Search for the cell housing the specified text and yield its (X, Y) center coordinate. 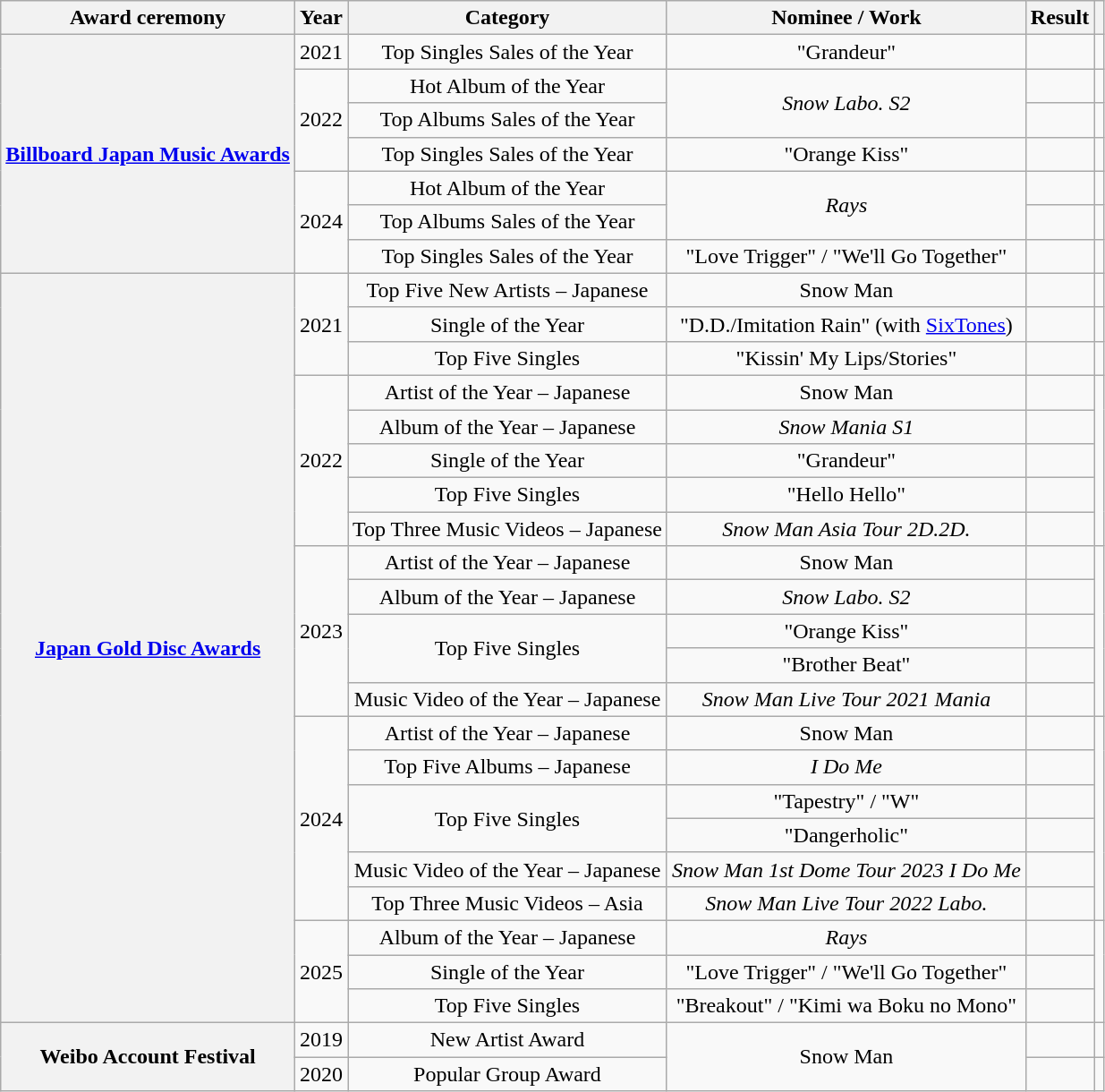
New Artist Award (506, 1040)
Snow Man Live Tour 2022 Labo. (846, 903)
Snow Man 1st Dome Tour 2023 I Do Me (846, 869)
Year (320, 18)
Top Five Albums – Japanese (506, 767)
Top Three Music Videos – Japanese (506, 529)
Popular Group Award (506, 1074)
Snow Man Live Tour 2021 Mania (846, 699)
2025 (320, 971)
"Kissin' My Lips/Stories" (846, 358)
2019 (320, 1040)
2020 (320, 1074)
Top Five New Artists – Japanese (506, 290)
Snow Mania S1 (846, 427)
Snow Man Asia Tour 2D.2D. (846, 529)
2023 (320, 631)
Billboard Japan Music Awards (149, 154)
Result (1059, 18)
"D.D./Imitation Rain" (with SixTones) (846, 324)
Weibo Account Festival (149, 1057)
Top Three Music Videos – Asia (506, 903)
Nominee / Work (846, 18)
I Do Me (846, 767)
"Breakout" / "Kimi wa Boku no Mono" (846, 1006)
"Dangerholic" (846, 835)
Award ceremony (149, 18)
Japan Gold Disc Awards (149, 648)
"Hello Hello" (846, 495)
"Brother Beat" (846, 665)
Category (506, 18)
"Tapestry" / "W" (846, 801)
